Locate the cell with the specified text and output its [X, Y] center coordinate. 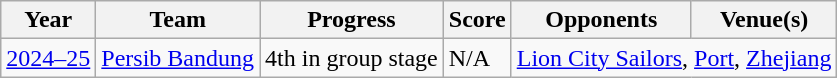
Opponents [601, 20]
Progress [352, 20]
Score [477, 20]
Persib Bandung [178, 58]
4th in group stage [352, 58]
Venue(s) [764, 20]
Lion City Sailors, Port, Zhejiang [674, 58]
N/A [477, 58]
Team [178, 20]
2024–25 [48, 58]
Year [48, 20]
